Identify which cell holds the provided text, then report its [x, y] central coordinate. 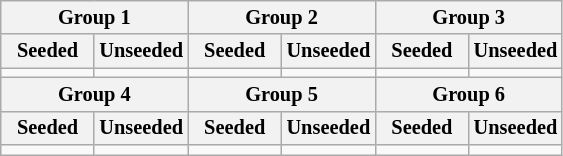
Group 2 [282, 17]
Group 5 [282, 94]
Group 3 [468, 17]
Group 1 [94, 17]
Group 4 [94, 94]
Group 6 [468, 94]
